Extract the (X, Y) coordinate from the center of the cell holding the provided text.  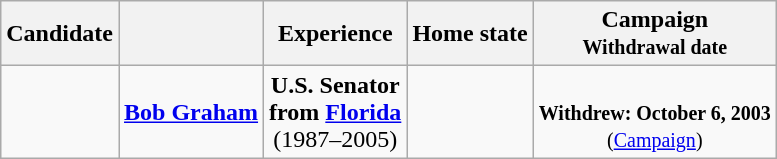
U.S. Senatorfrom Florida (1987–2005) (336, 112)
Withdrew: October 6, 2003(Campaign) (654, 112)
Home state (470, 34)
Experience (336, 34)
Candidate (60, 34)
CampaignWithdrawal date (654, 34)
Bob Graham (190, 112)
